Pinpoint the cell where the given text exists, returning its [x, y] midpoint coordinate. 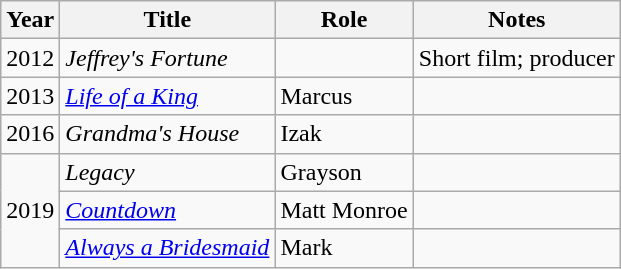
Jeffrey's Fortune [168, 58]
Life of a King [168, 96]
Year [30, 20]
Izak [344, 134]
Grayson [344, 172]
2019 [30, 210]
Title [168, 20]
Role [344, 20]
Marcus [344, 96]
2012 [30, 58]
Countdown [168, 210]
Mark [344, 248]
2013 [30, 96]
Always a Bridesmaid [168, 248]
Notes [516, 20]
Matt Monroe [344, 210]
Legacy [168, 172]
Short film; producer [516, 58]
Grandma's House [168, 134]
2016 [30, 134]
